Extract the [x, y] coordinate from the center of the cell holding the provided text.  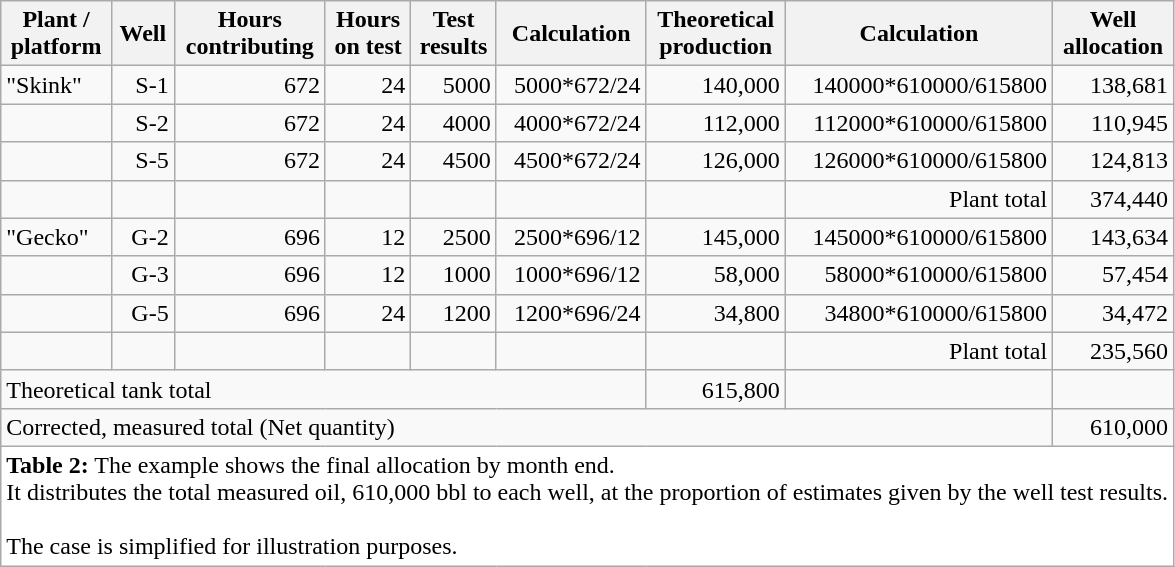
235,560 [1114, 351]
S-5 [142, 161]
G-3 [142, 275]
615,800 [716, 389]
140000*610000/615800 [918, 85]
112000*610000/615800 [918, 123]
34,800 [716, 313]
1200*696/24 [571, 313]
4000*672/24 [571, 123]
57,454 [1114, 275]
G-2 [142, 237]
110,945 [1114, 123]
"Gecko" [56, 237]
140,000 [716, 85]
Theoretical tank total [324, 389]
1000*696/12 [571, 275]
374,440 [1114, 199]
2500*696/12 [571, 237]
1200 [454, 313]
138,681 [1114, 85]
143,634 [1114, 237]
"Skink" [56, 85]
145,000 [716, 237]
Wellallocation [1114, 34]
124,813 [1114, 161]
34800*610000/615800 [918, 313]
5000*672/24 [571, 85]
34,472 [1114, 313]
Corrected, measured total (Net quantity) [527, 427]
Hourscontributing [250, 34]
S-2 [142, 123]
58,000 [716, 275]
G-5 [142, 313]
126000*610000/615800 [918, 161]
Well [142, 34]
Theoreticalproduction [716, 34]
126,000 [716, 161]
Hourson test [368, 34]
610,000 [1114, 427]
5000 [454, 85]
Testresults [454, 34]
4500*672/24 [571, 161]
58000*610000/615800 [918, 275]
112,000 [716, 123]
Plant /platform [56, 34]
4500 [454, 161]
2500 [454, 237]
1000 [454, 275]
4000 [454, 123]
S-1 [142, 85]
145000*610000/615800 [918, 237]
